Find where the given text appears and provide that cell's center as (x, y) coordinate. 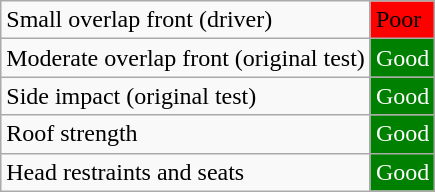
Small overlap front (driver) (186, 20)
Side impact (original test) (186, 96)
Moderate overlap front (original test) (186, 58)
Head restraints and seats (186, 172)
Roof strength (186, 134)
Poor (402, 20)
